Search for the cell housing the specified text and yield its (X, Y) center coordinate. 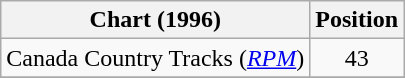
Position (357, 20)
Canada Country Tracks (RPM) (156, 58)
Chart (1996) (156, 20)
43 (357, 58)
